Detect which cell encompasses the target text, then output its [x, y] center coordinate. 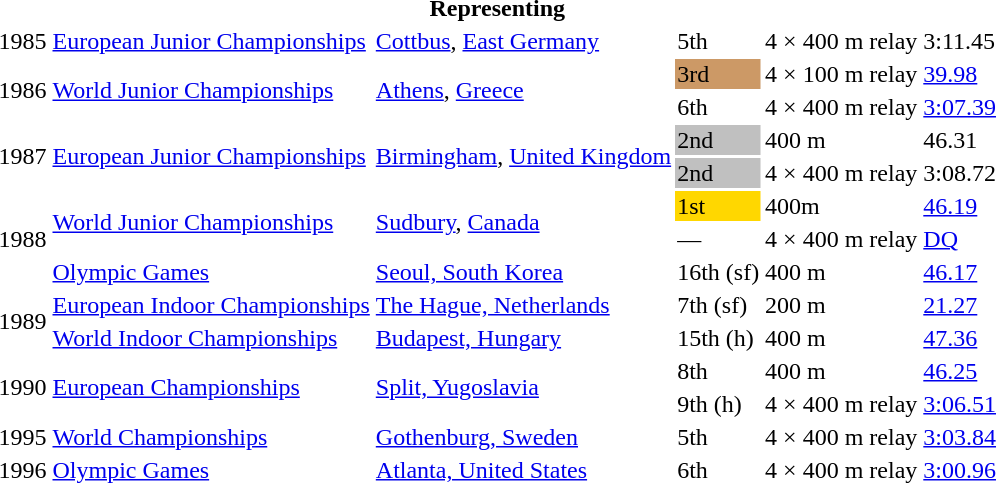
400m [842, 206]
Split, Yugoslavia [523, 388]
8th [718, 371]
The Hague, Netherlands [523, 305]
— [718, 239]
15th (h) [718, 338]
Cottbus, East Germany [523, 41]
200 m [842, 305]
European Championships [211, 388]
World Indoor Championships [211, 338]
Seoul, South Korea [523, 272]
European Indoor Championships [211, 305]
Olympic Games [211, 272]
Sudbury, Canada [523, 222]
Budapest, Hungary [523, 338]
Birmingham, United Kingdom [523, 156]
16th (sf) [718, 272]
1st [718, 206]
3rd [718, 74]
Athens, Greece [523, 90]
9th (h) [718, 404]
7th (sf) [718, 305]
4 × 100 m relay [842, 74]
Gothenburg, Sweden [523, 437]
6th [718, 107]
World Championships [211, 437]
